Return [x, y] of the center of cell containing provided text 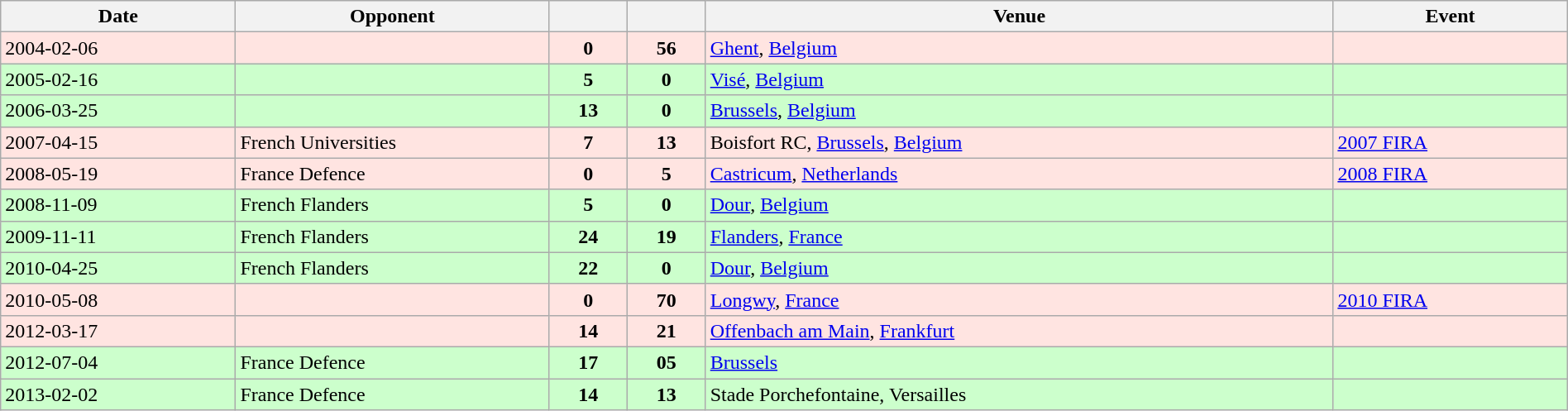
Venue [1019, 17]
2007-04-15 [118, 142]
22 [589, 268]
2004-02-06 [118, 48]
2012-03-17 [118, 331]
2006-03-25 [118, 111]
2005-02-16 [118, 79]
05 [667, 362]
French Universities [392, 142]
2013-02-02 [118, 394]
Boisfort RC, Brussels, Belgium [1019, 142]
2008-11-09 [118, 205]
Offenbach am Main, Frankfurt [1019, 331]
Date [118, 17]
2008 FIRA [1451, 174]
Ghent, Belgium [1019, 48]
2007 FIRA [1451, 142]
Brussels [1019, 362]
56 [667, 48]
Stade Porchefontaine, Versailles [1019, 394]
Longwy, France [1019, 299]
Castricum, Netherlands [1019, 174]
Opponent [392, 17]
21 [667, 331]
17 [589, 362]
19 [667, 237]
Visé, Belgium [1019, 79]
2009-11-11 [118, 237]
2008-05-19 [118, 174]
70 [667, 299]
2010 FIRA [1451, 299]
2010-04-25 [118, 268]
Brussels, Belgium [1019, 111]
Event [1451, 17]
Flanders, France [1019, 237]
2010-05-08 [118, 299]
24 [589, 237]
2012-07-04 [118, 362]
7 [589, 142]
